Capture the cell that displays the provided text and extract its (X, Y) central coordinate. 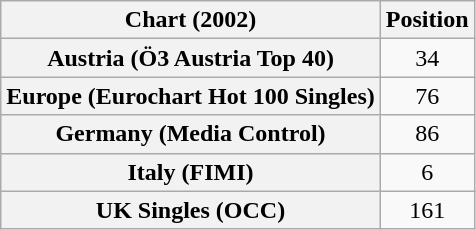
76 (427, 96)
86 (427, 134)
161 (427, 210)
Europe (Eurochart Hot 100 Singles) (191, 96)
Chart (2002) (191, 20)
Germany (Media Control) (191, 134)
Italy (FIMI) (191, 172)
34 (427, 58)
6 (427, 172)
UK Singles (OCC) (191, 210)
Position (427, 20)
Austria (Ö3 Austria Top 40) (191, 58)
